Determine the [x, y] coordinate at the center of the cell enclosing the given text.  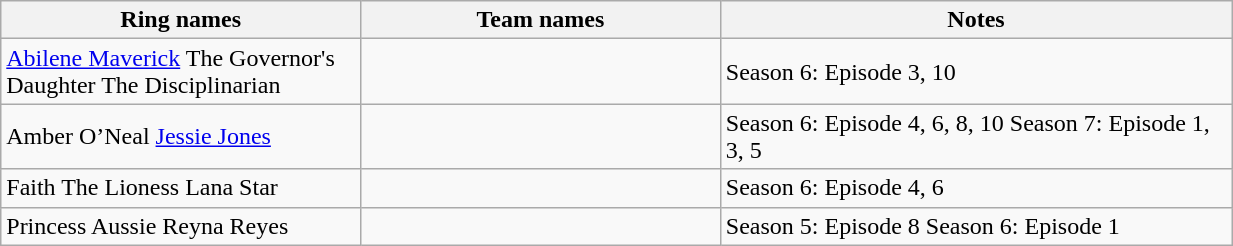
Faith The Lioness Lana Star [181, 188]
Ring names [181, 20]
Amber O’Neal Jessie Jones [181, 136]
Season 6: Episode 3, 10 [976, 72]
Season 6: Episode 4, 6 [976, 188]
Notes [976, 20]
Season 6: Episode 4, 6, 8, 10 Season 7: Episode 1, 3, 5 [976, 136]
Princess Aussie Reyna Reyes [181, 226]
Season 5: Episode 8 Season 6: Episode 1 [976, 226]
Team names [541, 20]
Abilene Maverick The Governor's Daughter The Disciplinarian [181, 72]
